Return (x, y) of the center of cell containing provided text 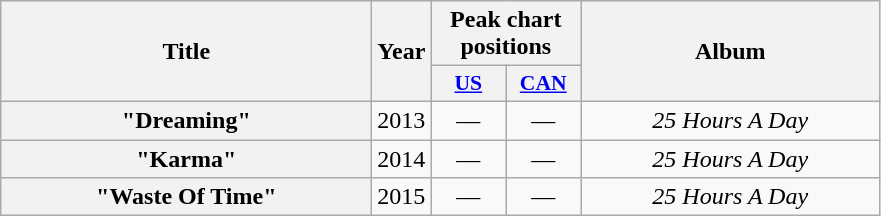
2013 (402, 120)
Peak chart positions (506, 34)
Album (730, 52)
Year (402, 52)
2014 (402, 159)
2015 (402, 197)
US (468, 84)
"Dreaming" (186, 120)
CAN (544, 84)
"Karma" (186, 159)
"Waste Of Time" (186, 197)
Title (186, 52)
